Scan for the cell matching the given text and deliver its [X, Y] coordinate at center. 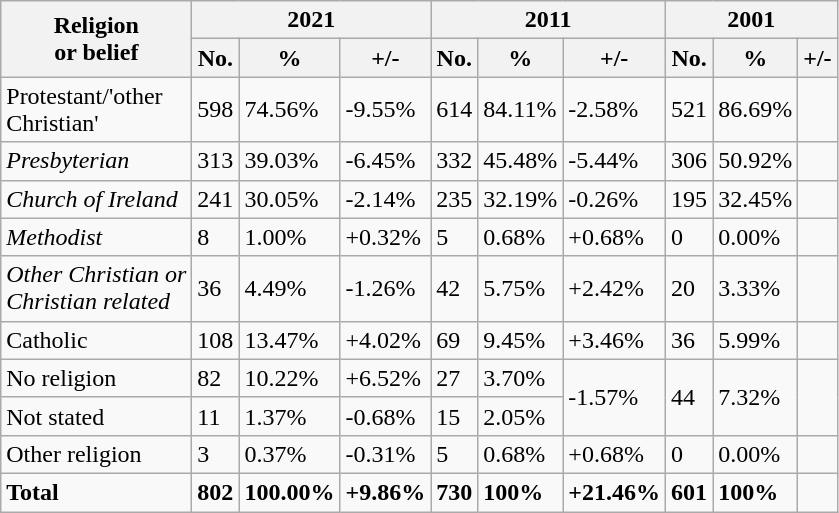
1.37% [290, 416]
32.45% [756, 199]
4.49% [290, 288]
-9.55% [386, 110]
Catholic [96, 340]
Other Christian orChristian related [96, 288]
730 [454, 492]
15 [454, 416]
27 [454, 378]
Other religion [96, 454]
20 [690, 288]
44 [690, 397]
2021 [312, 20]
+9.86% [386, 492]
601 [690, 492]
13.47% [290, 340]
Church of Ireland [96, 199]
42 [454, 288]
2001 [752, 20]
802 [216, 492]
332 [454, 161]
241 [216, 199]
30.05% [290, 199]
5.75% [520, 288]
82 [216, 378]
0.37% [290, 454]
32.19% [520, 199]
Religionor belief [96, 39]
-1.26% [386, 288]
7.32% [756, 397]
3.70% [520, 378]
Not stated [96, 416]
Protestant/'otherChristian' [96, 110]
-0.31% [386, 454]
+3.46% [614, 340]
+0.32% [386, 237]
+21.46% [614, 492]
10.22% [290, 378]
86.69% [756, 110]
-2.58% [614, 110]
2011 [548, 20]
11 [216, 416]
+2.42% [614, 288]
8 [216, 237]
1.00% [290, 237]
-1.57% [614, 397]
614 [454, 110]
108 [216, 340]
84.11% [520, 110]
No religion [96, 378]
2.05% [520, 416]
Total [96, 492]
3 [216, 454]
-6.45% [386, 161]
195 [690, 199]
-0.26% [614, 199]
235 [454, 199]
50.92% [756, 161]
-0.68% [386, 416]
Methodist [96, 237]
Presbyterian [96, 161]
521 [690, 110]
9.45% [520, 340]
-2.14% [386, 199]
100.00% [290, 492]
69 [454, 340]
306 [690, 161]
-5.44% [614, 161]
+4.02% [386, 340]
598 [216, 110]
74.56% [290, 110]
5.99% [756, 340]
313 [216, 161]
45.48% [520, 161]
+6.52% [386, 378]
3.33% [756, 288]
39.03% [290, 161]
